Capture the cell that displays the provided text and extract its (X, Y) central coordinate. 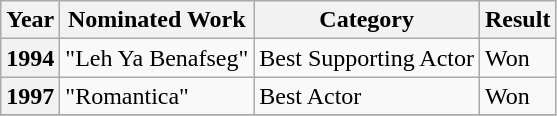
Best Actor (367, 96)
"Leh Ya Benafseg" (157, 58)
Category (367, 20)
Best Supporting Actor (367, 58)
1997 (30, 96)
"Romantica" (157, 96)
Year (30, 20)
Result (518, 20)
Nominated Work (157, 20)
1994 (30, 58)
